Locate the cell with the specified text and output its [X, Y] center coordinate. 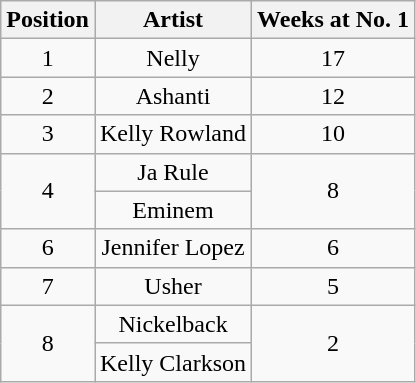
12 [334, 96]
10 [334, 134]
Jennifer Lopez [172, 248]
Nelly [172, 58]
1 [48, 58]
5 [334, 286]
Kelly Rowland [172, 134]
Position [48, 20]
Ja Rule [172, 172]
Kelly Clarkson [172, 362]
Nickelback [172, 324]
4 [48, 191]
Usher [172, 286]
Weeks at No. 1 [334, 20]
Ashanti [172, 96]
Eminem [172, 210]
Artist [172, 20]
17 [334, 58]
3 [48, 134]
7 [48, 286]
